Identify which cell holds the provided text, then report its (x, y) central coordinate. 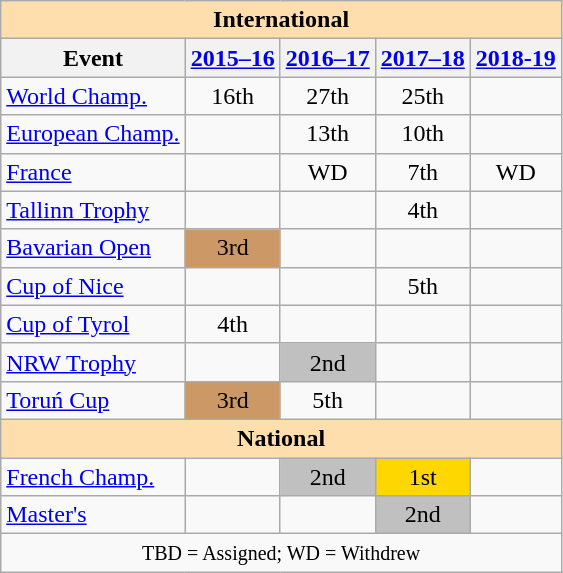
France (93, 172)
2017–18 (422, 58)
10th (422, 134)
Cup of Nice (93, 286)
Cup of Tyrol (93, 324)
Event (93, 58)
2016–17 (328, 58)
27th (328, 96)
European Champ. (93, 134)
1st (422, 477)
Tallinn Trophy (93, 210)
French Champ. (93, 477)
International (282, 20)
National (282, 438)
25th (422, 96)
13th (328, 134)
TBD = Assigned; WD = Withdrew (282, 553)
16th (232, 96)
Master's (93, 515)
NRW Trophy (93, 362)
World Champ. (93, 96)
7th (422, 172)
Bavarian Open (93, 248)
2015–16 (232, 58)
2018-19 (516, 58)
Toruń Cup (93, 400)
